Output the (X, Y) coordinate of the center of the cell containing the given text.  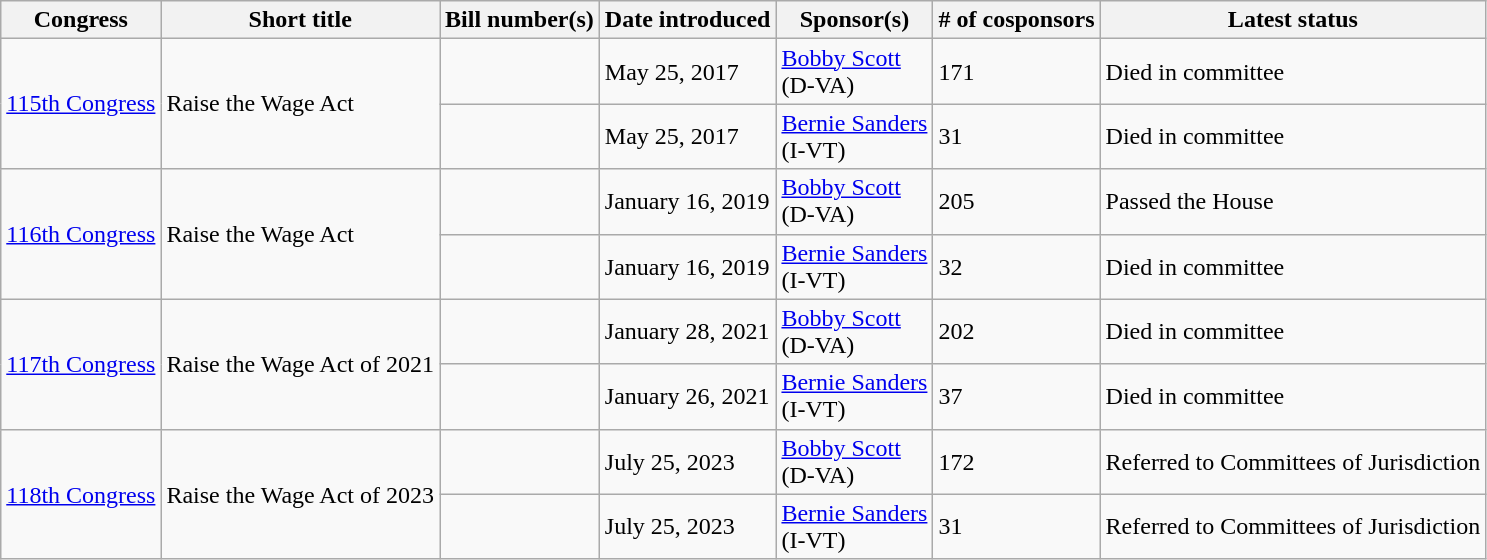
Bill number(s) (520, 20)
# of cosponsors (1016, 20)
32 (1016, 266)
116th Congress (81, 234)
Sponsor(s) (854, 20)
Latest status (1293, 20)
Raise the Wage Act of 2021 (300, 364)
205 (1016, 202)
171 (1016, 72)
Congress (81, 20)
Date introduced (688, 20)
Raise the Wage Act of 2023 (300, 494)
January 26, 2021 (688, 396)
172 (1016, 462)
January 28, 2021 (688, 332)
Passed the House (1293, 202)
117th Congress (81, 364)
118th Congress (81, 494)
115th Congress (81, 104)
37 (1016, 396)
Short title (300, 20)
202 (1016, 332)
